Provide the (X, Y) coordinate of the cell's center where the given text is located.  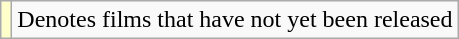
Denotes films that have not yet been released (235, 20)
